Return the (X, Y) coordinate for the center point of the cell that contains the specified text.  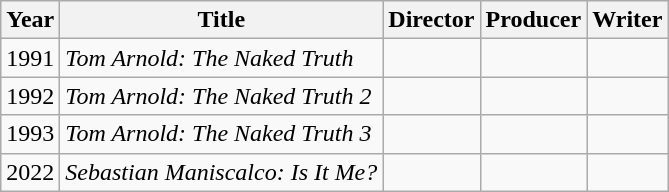
Director (432, 20)
Tom Arnold: The Naked Truth 3 (222, 134)
1992 (30, 96)
Sebastian Maniscalco: Is It Me? (222, 172)
Producer (534, 20)
Tom Arnold: The Naked Truth (222, 58)
Writer (628, 20)
1991 (30, 58)
2022 (30, 172)
Tom Arnold: The Naked Truth 2 (222, 96)
1993 (30, 134)
Title (222, 20)
Year (30, 20)
